Find where the given text appears and provide that cell's center as [X, Y] coordinate. 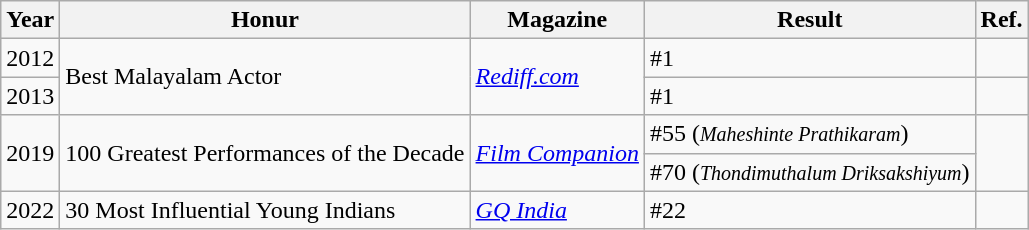
#22 [810, 210]
Rediff.com [557, 77]
Film Companion [557, 153]
#55 (Maheshinte Prathikaram) [810, 134]
2019 [30, 153]
2022 [30, 210]
Best Malayalam Actor [265, 77]
GQ India [557, 210]
Honur [265, 20]
2013 [30, 96]
Magazine [557, 20]
#70 (Thondimuthalum Driksakshiyum) [810, 172]
Result [810, 20]
Ref. [1002, 20]
30 Most Influential Young Indians [265, 210]
2012 [30, 58]
Year [30, 20]
100 Greatest Performances of the Decade [265, 153]
